Find where the given text appears and provide that cell's center as [x, y] coordinate. 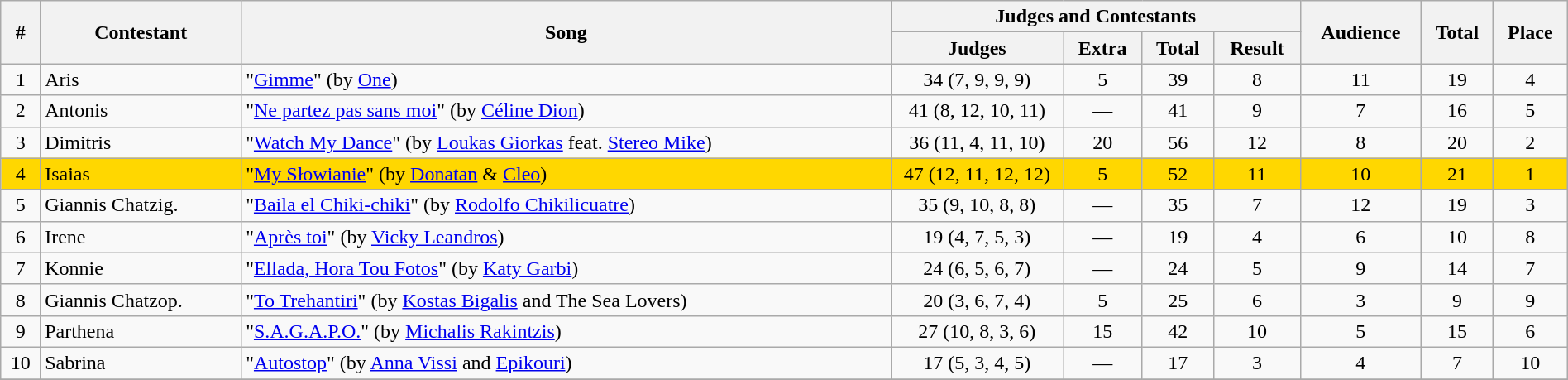
# [21, 32]
Isaias [141, 174]
"S.A.G.A.P.O." (by Michalis Rakintzis) [566, 331]
25 [1178, 300]
42 [1178, 331]
24 (6, 5, 6, 7) [977, 268]
Giannis Chatzop. [141, 300]
17 (5, 3, 4, 5) [977, 363]
16 [1457, 111]
Audience [1360, 32]
Irene [141, 237]
41 [1178, 111]
"Watch My Dance" (by Loukas Giorkas feat. Stereo Mike) [566, 142]
24 [1178, 268]
14 [1457, 268]
"Baila el Chiki-chiki" (by Rodolfo Chikilicuatre) [566, 205]
"My Słowianie" (by Donatan & Cleo) [566, 174]
27 (10, 8, 3, 6) [977, 331]
Parthena [141, 331]
"To Trehantiri" (by Kostas Bigalis and The Sea Lovers) [566, 300]
36 (11, 4, 11, 10) [977, 142]
52 [1178, 174]
20 (3, 6, 7, 4) [977, 300]
56 [1178, 142]
39 [1178, 79]
35 [1178, 205]
Dimitris [141, 142]
"Ne partez pas sans moi" (by Céline Dion) [566, 111]
35 (9, 10, 8, 8) [977, 205]
"Après toi" (by Vicky Leandros) [566, 237]
Konnie [141, 268]
19 (4, 7, 5, 3) [977, 237]
17 [1178, 363]
Place [1530, 32]
Aris [141, 79]
"Autostop" (by Anna Vissi and Epikouri) [566, 363]
21 [1457, 174]
Sabrina [141, 363]
Giannis Chatzig. [141, 205]
Contestant [141, 32]
Song [566, 32]
34 (7, 9, 9, 9) [977, 79]
47 (12, 11, 12, 12) [977, 174]
Judges [977, 48]
Extra [1103, 48]
Judges and Contestants [1095, 17]
"Ellada, Hora Tou Fotos" (by Katy Garbi) [566, 268]
Antonis [141, 111]
Result [1257, 48]
41 (8, 12, 10, 11) [977, 111]
"Gimme" (by One) [566, 79]
